Search for the cell housing the specified text and yield its [x, y] center coordinate. 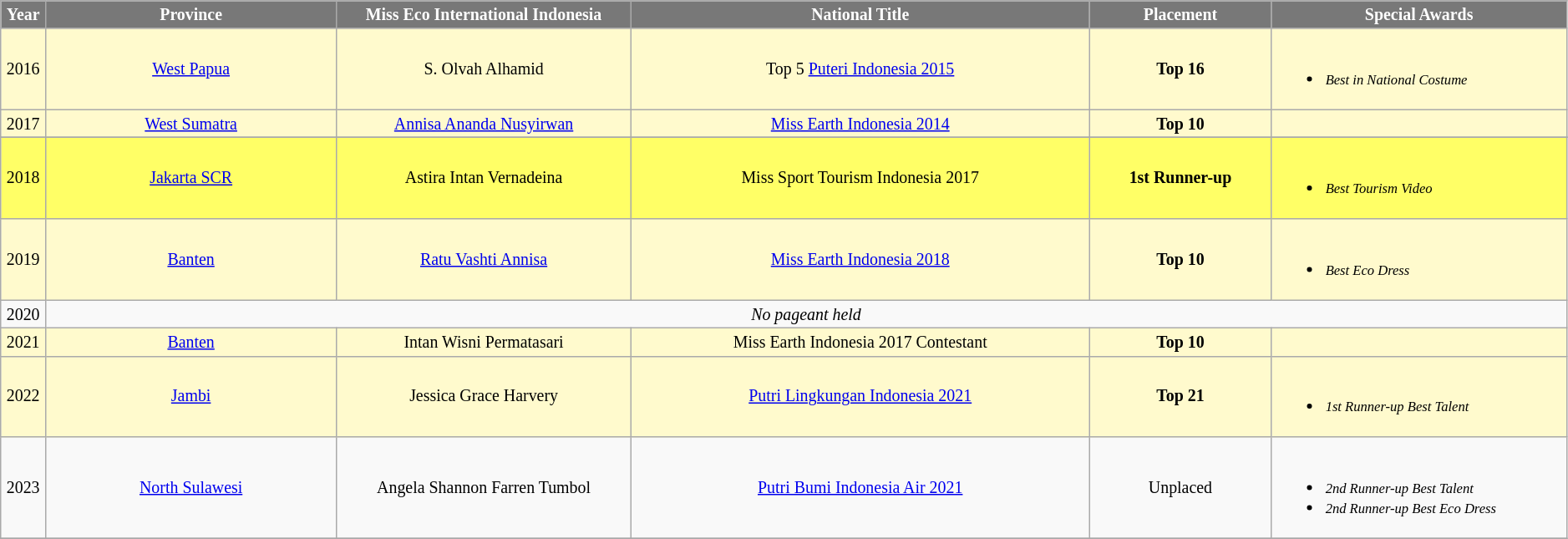
Jambi [191, 396]
Annisa Ananda Nusyirwan [485, 124]
West Sumatra [191, 124]
2018 [23, 179]
2nd Runner-up Best Talent2nd Runner-up Best Eco Dress [1418, 488]
Jakarta SCR [191, 179]
Ratu Vashti Annisa [485, 259]
Placement [1180, 15]
Top 16 [1180, 69]
2020 [23, 314]
2023 [23, 488]
2016 [23, 69]
2017 [23, 124]
No pageant held [807, 314]
Miss Earth Indonesia 2014 [860, 124]
Miss Earth Indonesia 2018 [860, 259]
Miss Eco International Indonesia [485, 15]
1st Runner-up [1180, 179]
Putri Lingkungan Indonesia 2021 [860, 396]
Province [191, 15]
Best in National Costume [1418, 69]
Putri Bumi Indonesia Air 2021 [860, 488]
Miss Sport Tourism Indonesia 2017 [860, 179]
S. Olvah Alhamid [485, 69]
North Sulawesi [191, 488]
2021 [23, 343]
2022 [23, 396]
Angela Shannon Farren Tumbol [485, 488]
Intan Wisni Permatasari [485, 343]
West Papua [191, 69]
Unplaced [1180, 488]
2019 [23, 259]
Miss Earth Indonesia 2017 Contestant [860, 343]
Special Awards [1418, 15]
Year [23, 15]
Top 5 Puteri Indonesia 2015 [860, 69]
Top 21 [1180, 396]
Best Eco Dress [1418, 259]
Best Tourism Video [1418, 179]
1st Runner-up Best Talent [1418, 396]
National Title [860, 15]
Astira Intan Vernadeina [485, 179]
Jessica Grace Harvery [485, 396]
